Output the (x, y) coordinate of the center of the cell containing the given text.  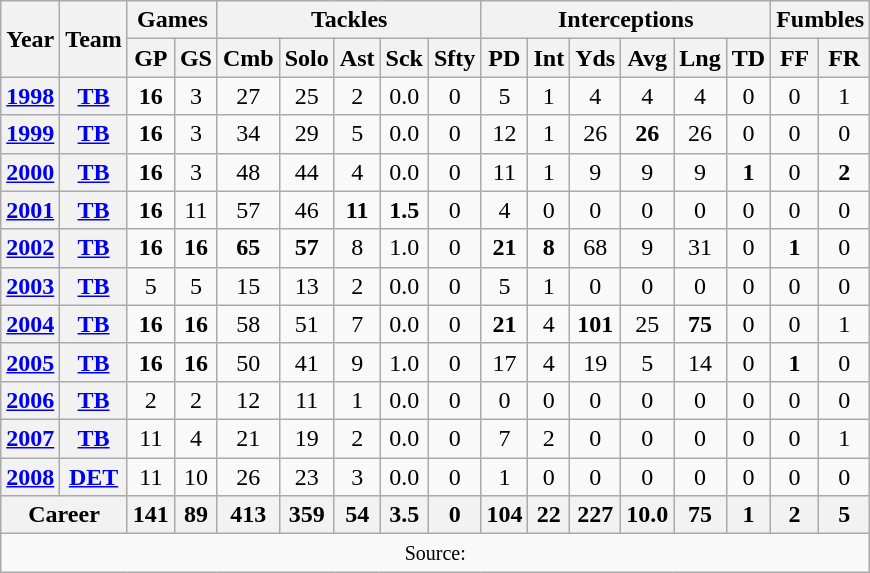
2005 (30, 362)
58 (248, 324)
Career (64, 515)
17 (504, 362)
2008 (30, 477)
15 (248, 286)
Games (172, 20)
2002 (30, 248)
TD (748, 58)
GS (196, 58)
DET (94, 477)
Year (30, 39)
Yds (596, 58)
13 (306, 286)
Solo (306, 58)
27 (248, 96)
Team (94, 39)
413 (248, 515)
FF (795, 58)
1.5 (404, 210)
Source: (436, 553)
FR (844, 58)
101 (596, 324)
Interceptions (626, 20)
Sfty (454, 58)
Int (549, 58)
44 (306, 172)
46 (306, 210)
Sck (404, 58)
2003 (30, 286)
1998 (30, 96)
2006 (30, 400)
Avg (648, 58)
31 (700, 248)
GP (150, 58)
Tackles (348, 20)
104 (504, 515)
Fumbles (820, 20)
141 (150, 515)
14 (700, 362)
89 (196, 515)
2001 (30, 210)
48 (248, 172)
2007 (30, 438)
Cmb (248, 58)
34 (248, 134)
PD (504, 58)
29 (306, 134)
359 (306, 515)
3.5 (404, 515)
51 (306, 324)
2000 (30, 172)
1999 (30, 134)
10 (196, 477)
50 (248, 362)
Lng (700, 58)
227 (596, 515)
Ast (357, 58)
68 (596, 248)
10.0 (648, 515)
2004 (30, 324)
23 (306, 477)
41 (306, 362)
22 (549, 515)
65 (248, 248)
54 (357, 515)
